From the cell containing the given text, extract its center point as [x, y] coordinate. 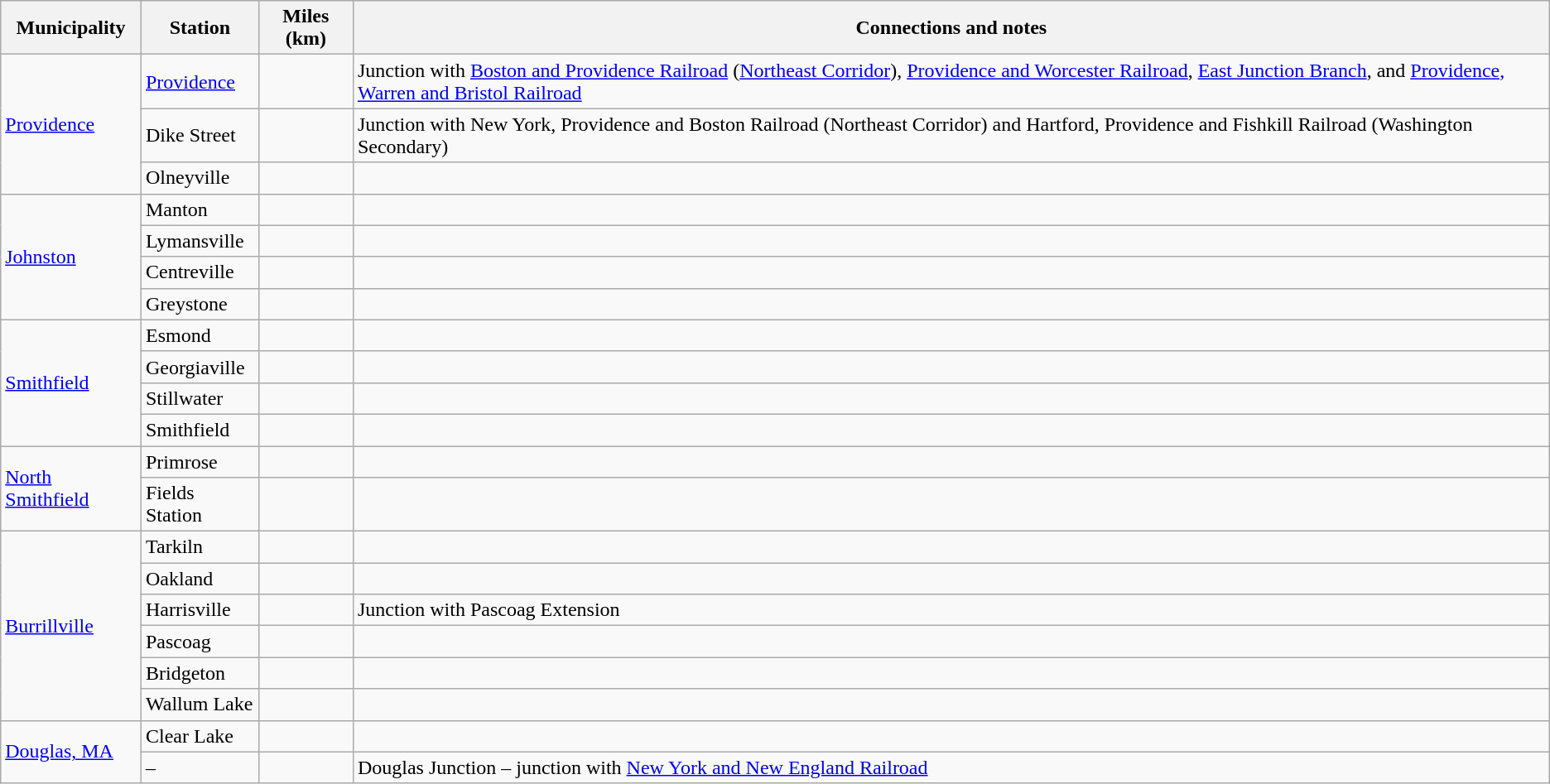
Greystone [200, 304]
Pascoag [200, 642]
Centreville [200, 272]
Johnston [71, 257]
Olneyville [200, 178]
Lymansville [200, 241]
Connections and notes [951, 28]
Junction with New York, Providence and Boston Railroad (Northeast Corridor) and Hartford, Providence and Fishkill Railroad (Washington Secondary) [951, 136]
Miles (km) [306, 28]
Douglas, MA [71, 752]
Wallum Lake [200, 705]
Tarkiln [200, 547]
Dike Street [200, 136]
Stillwater [200, 398]
Harrisville [200, 610]
Clear Lake [200, 736]
Bridgeton [200, 673]
Manton [200, 209]
Georgiaville [200, 367]
Primrose [200, 461]
North Smithfield [71, 488]
Fields Station [200, 505]
Junction with Pascoag Extension [951, 610]
Municipality [71, 28]
– [200, 767]
Oakland [200, 579]
Station [200, 28]
Esmond [200, 335]
Burrillville [71, 626]
Douglas Junction – junction with New York and New England Railroad [951, 767]
